For the text-containing cell, return its midpoint in (X, Y) coordinate format. 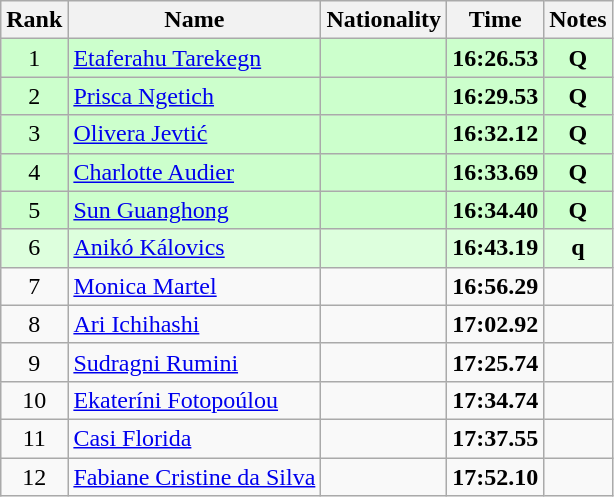
2 (34, 96)
17:34.74 (496, 400)
Olivera Jevtić (194, 134)
Charlotte Audier (194, 172)
Anikó Kálovics (194, 248)
7 (34, 286)
16:43.19 (496, 248)
17:37.55 (496, 438)
9 (34, 362)
Rank (34, 20)
10 (34, 400)
5 (34, 210)
Prisca Ngetich (194, 96)
16:29.53 (496, 96)
Monica Martel (194, 286)
17:25.74 (496, 362)
16:33.69 (496, 172)
16:26.53 (496, 58)
Time (496, 20)
Notes (578, 20)
1 (34, 58)
11 (34, 438)
3 (34, 134)
17:52.10 (496, 477)
Sudragni Rumini (194, 362)
Ekateríni Fotopoúlou (194, 400)
Name (194, 20)
Ari Ichihashi (194, 324)
16:34.40 (496, 210)
17:02.92 (496, 324)
16:32.12 (496, 134)
Nationality (384, 20)
12 (34, 477)
16:56.29 (496, 286)
Sun Guanghong (194, 210)
Casi Florida (194, 438)
8 (34, 324)
4 (34, 172)
Fabiane Cristine da Silva (194, 477)
Etaferahu Tarekegn (194, 58)
q (578, 248)
6 (34, 248)
